Provide the [X, Y] coordinate of the cell's center where the given text is located.  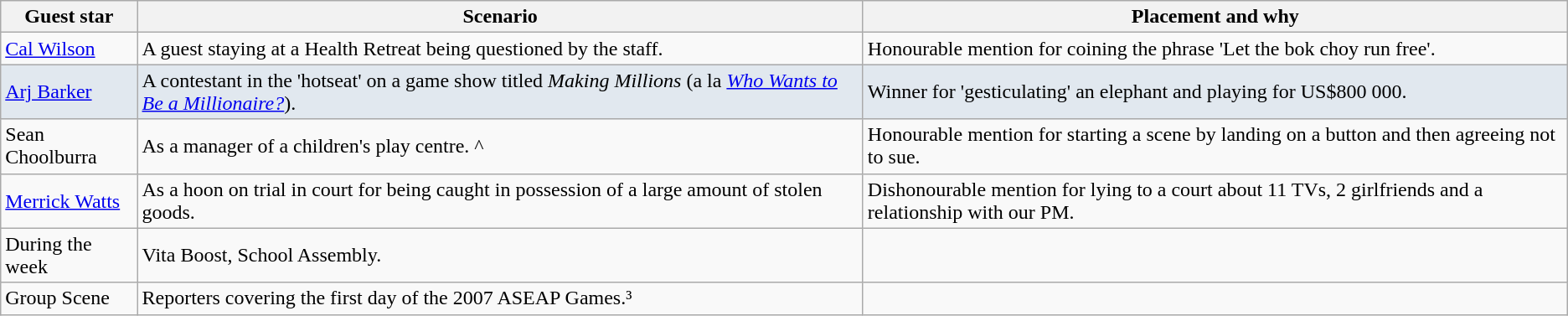
Honourable mention for coining the phrase 'Let the bok choy run free'. [1215, 49]
A contestant in the 'hotseat' on a game show titled Making Millions (a la Who Wants to Be a Millionaire?). [500, 92]
Arj Barker [69, 92]
Merrick Watts [69, 201]
Placement and why [1215, 17]
Scenario [500, 17]
Reporters covering the first day of the 2007 ASEAP Games.³ [500, 298]
As a hoon on trial in court for being caught in possession of a large amount of stolen goods. [500, 201]
Group Scene [69, 298]
Dishonourable mention for lying to a court about 11 TVs, 2 girlfriends and a relationship with our PM. [1215, 201]
Winner for 'gesticulating' an elephant and playing for US$800 000. [1215, 92]
As a manager of a children's play centre. ^ [500, 146]
During the week [69, 255]
A guest staying at a Health Retreat being questioned by the staff. [500, 49]
Sean Choolburra [69, 146]
Vita Boost, School Assembly. [500, 255]
Honourable mention for starting a scene by landing on a button and then agreeing not to sue. [1215, 146]
Cal Wilson [69, 49]
Guest star [69, 17]
